Capture the cell that displays the provided text and extract its [X, Y] central coordinate. 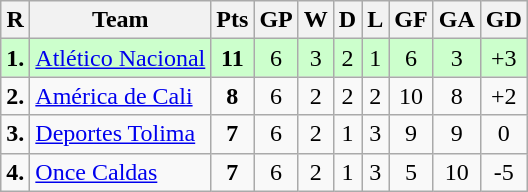
GF [411, 20]
-5 [504, 172]
+2 [504, 96]
W [316, 20]
4. [16, 172]
GD [504, 20]
5 [411, 172]
Team [120, 20]
Deportes Tolima [120, 134]
GA [456, 20]
3. [16, 134]
11 [232, 58]
D [347, 20]
América de Cali [120, 96]
+3 [504, 58]
GP [276, 20]
Atlético Nacional [120, 58]
Once Caldas [120, 172]
0 [504, 134]
Pts [232, 20]
L [376, 20]
1. [16, 58]
R [16, 20]
2. [16, 96]
